Locate the cell with the specified text and output its [x, y] center coordinate. 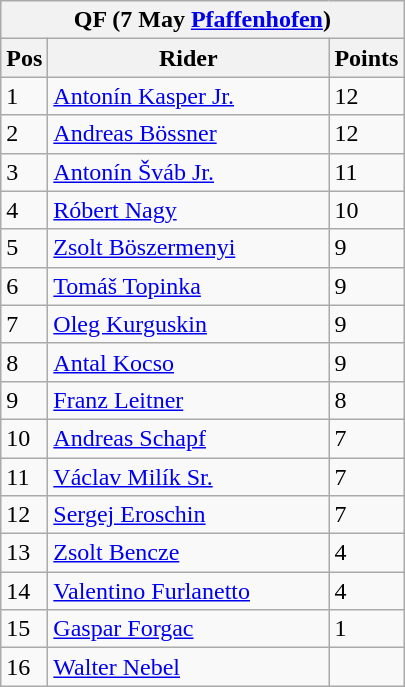
3 [24, 172]
Antal Kocso [188, 362]
16 [24, 667]
Tomáš Topinka [188, 286]
Róbert Nagy [188, 210]
13 [24, 553]
Zsolt Bencze [188, 553]
Oleg Kurguskin [188, 324]
Andreas Bössner [188, 134]
Antonín Šváb Jr. [188, 172]
QF (7 May Pfaffenhofen) [202, 20]
Walter Nebel [188, 667]
Valentino Furlanetto [188, 591]
5 [24, 248]
Zsolt Böszermenyi [188, 248]
Václav Milík Sr. [188, 477]
Gaspar Forgac [188, 629]
2 [24, 134]
Pos [24, 58]
Sergej Eroschin [188, 515]
15 [24, 629]
14 [24, 591]
Antonín Kasper Jr. [188, 96]
Franz Leitner [188, 400]
Andreas Schapf [188, 438]
Points [366, 58]
6 [24, 286]
Rider [188, 58]
